Scan for the cell matching the given text and deliver its (X, Y) coordinate at center. 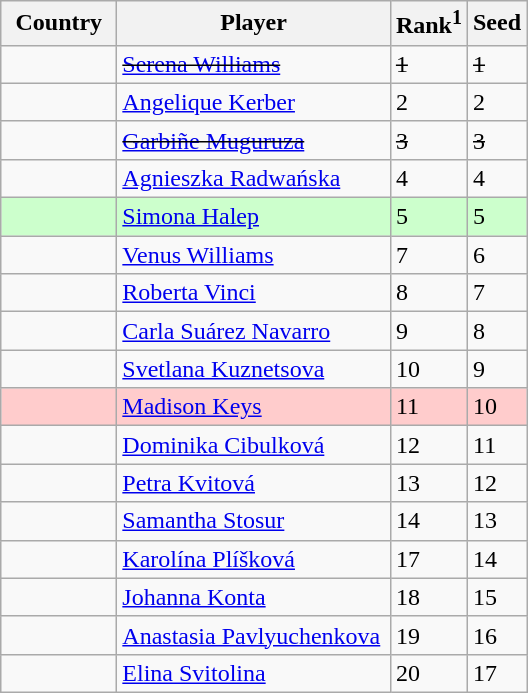
20 (428, 673)
Rank1 (428, 24)
Johanna Konta (254, 597)
Player (254, 24)
Angelique Kerber (254, 102)
Dominika Cibulková (254, 445)
Seed (496, 24)
Samantha Stosur (254, 521)
Country (59, 24)
Simona Halep (254, 217)
15 (496, 597)
Serena Williams (254, 64)
19 (428, 635)
Petra Kvitová (254, 483)
Roberta Vinci (254, 293)
Carla Suárez Navarro (254, 331)
6 (496, 255)
Garbiñe Muguruza (254, 140)
Anastasia Pavlyuchenkova (254, 635)
Madison Keys (254, 407)
Karolína Plíšková (254, 559)
Svetlana Kuznetsova (254, 369)
18 (428, 597)
Agnieszka Radwańska (254, 178)
Venus Williams (254, 255)
Elina Svitolina (254, 673)
16 (496, 635)
